Scan for the cell matching the given text and deliver its [X, Y] coordinate at center. 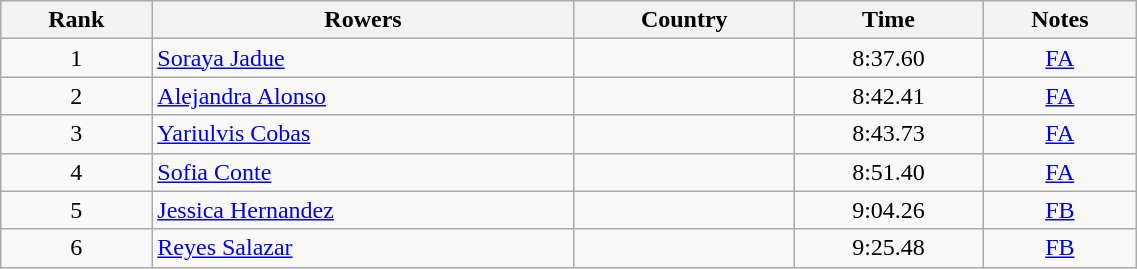
3 [76, 134]
5 [76, 210]
Country [684, 20]
Alejandra Alonso [363, 96]
Sofia Conte [363, 172]
4 [76, 172]
8:43.73 [888, 134]
Reyes Salazar [363, 248]
8:42.41 [888, 96]
Rowers [363, 20]
9:25.48 [888, 248]
2 [76, 96]
9:04.26 [888, 210]
8:51.40 [888, 172]
8:37.60 [888, 58]
Notes [1060, 20]
Jessica Hernandez [363, 210]
Soraya Jadue [363, 58]
Yariulvis Cobas [363, 134]
1 [76, 58]
6 [76, 248]
Rank [76, 20]
Time [888, 20]
